Determine the [X, Y] coordinate at the center of the cell enclosing the given text.  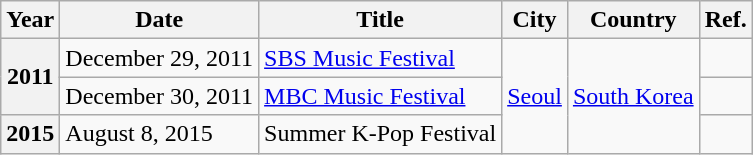
Seoul [535, 96]
City [535, 20]
August 8, 2015 [160, 134]
2015 [30, 134]
December 30, 2011 [160, 96]
Country [633, 20]
Date [160, 20]
Year [30, 20]
December 29, 2011 [160, 58]
Summer K-Pop Festival [380, 134]
MBC Music Festival [380, 96]
SBS Music Festival [380, 58]
South Korea [633, 96]
Title [380, 20]
2011 [30, 77]
Ref. [726, 20]
